Provide the [x, y] coordinate of the cell's center where the given text is located.  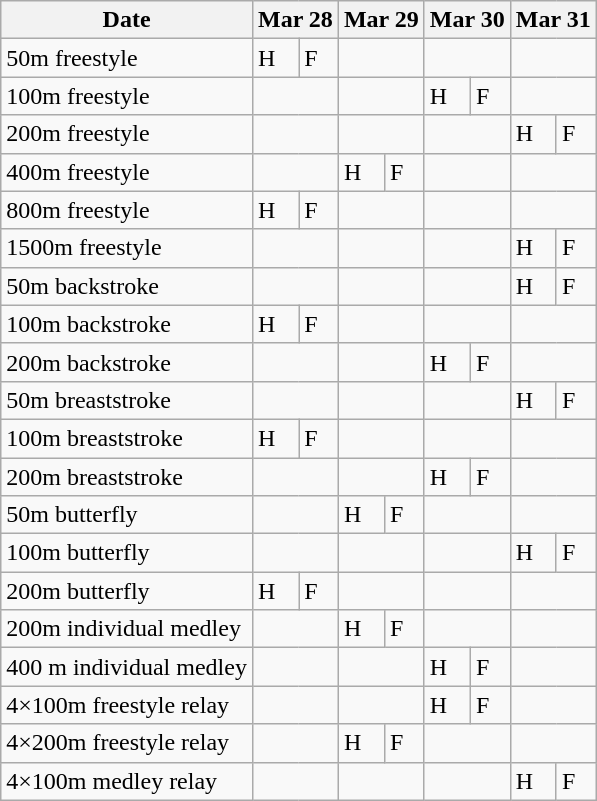
100m breaststroke [127, 438]
50m butterfly [127, 515]
50m freestyle [127, 58]
50m backstroke [127, 286]
200m individual medley [127, 629]
Date [127, 20]
200m butterfly [127, 591]
200m breaststroke [127, 477]
400m freestyle [127, 172]
800m freestyle [127, 210]
Mar 28 [295, 20]
4×100m medley relay [127, 781]
50m breaststroke [127, 400]
1500m freestyle [127, 248]
Mar 30 [467, 20]
200m freestyle [127, 134]
Mar 31 [553, 20]
200m backstroke [127, 362]
100m butterfly [127, 553]
100m backstroke [127, 324]
Mar 29 [381, 20]
100m freestyle [127, 96]
4×100m freestyle relay [127, 705]
400 m individual medley [127, 667]
4×200m freestyle relay [127, 743]
